Output the (X, Y) coordinate of the center of the cell containing the given text.  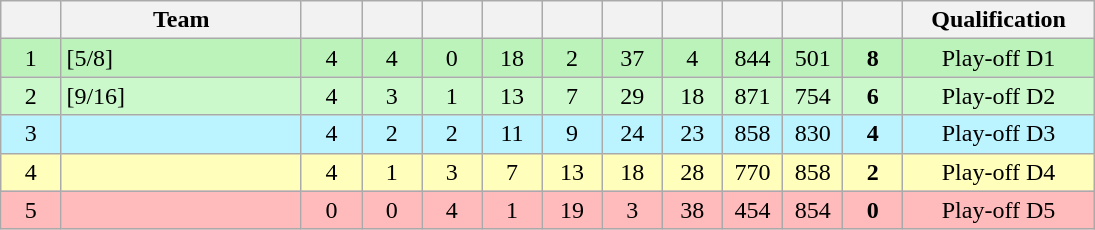
37 (632, 58)
Qualification (998, 20)
8 (873, 58)
5 (31, 210)
501 (813, 58)
871 (752, 96)
Play-off D4 (998, 172)
[5/8] (182, 58)
29 (632, 96)
[9/16] (182, 96)
Play-off D3 (998, 134)
854 (813, 210)
Team (182, 20)
844 (752, 58)
19 (572, 210)
Play-off D5 (998, 210)
9 (572, 134)
830 (813, 134)
754 (813, 96)
23 (692, 134)
Play-off D1 (998, 58)
24 (632, 134)
38 (692, 210)
770 (752, 172)
28 (692, 172)
6 (873, 96)
11 (512, 134)
Play-off D2 (998, 96)
454 (752, 210)
